Capture the cell that displays the provided text and extract its (x, y) central coordinate. 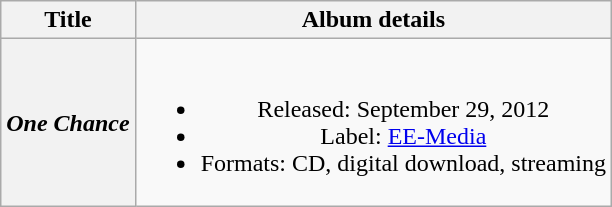
One Chance (68, 122)
Album details (373, 20)
Released: September 29, 2012Label: EE-MediaFormats: CD, digital download, streaming (373, 122)
Title (68, 20)
